Capture the cell that displays the provided text and extract its (X, Y) central coordinate. 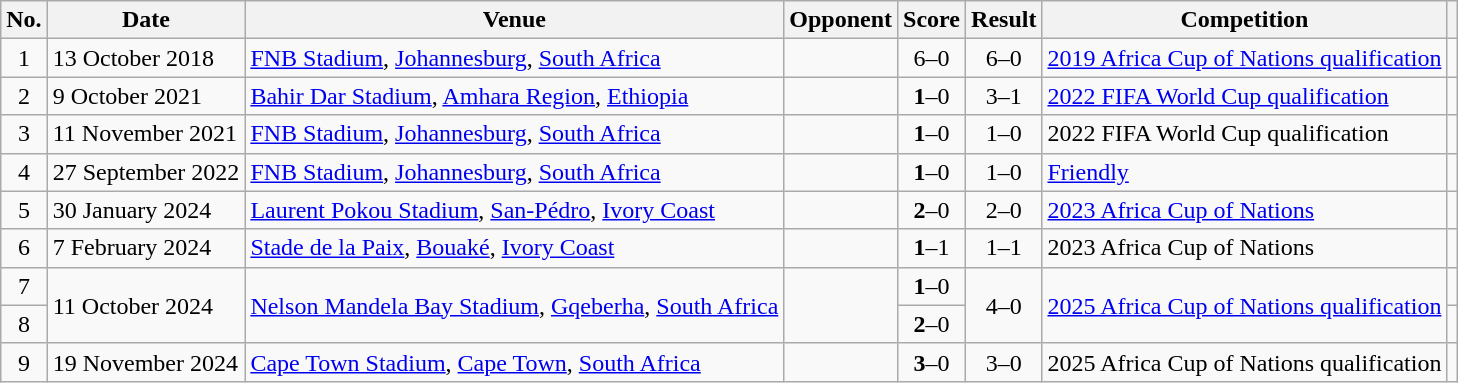
6 (24, 248)
3 (24, 134)
4–0 (1004, 305)
27 September 2022 (146, 172)
Bahir Dar Stadium, Amhara Region, Ethiopia (514, 96)
Score (932, 20)
Date (146, 20)
8 (24, 324)
11 October 2024 (146, 305)
Venue (514, 20)
9 October 2021 (146, 96)
9 (24, 362)
2019 Africa Cup of Nations qualification (1244, 58)
1 (24, 58)
Friendly (1244, 172)
Result (1004, 20)
Opponent (841, 20)
Laurent Pokou Stadium, San-Pédro, Ivory Coast (514, 210)
13 October 2018 (146, 58)
19 November 2024 (146, 362)
3–1 (1004, 96)
Competition (1244, 20)
7 (24, 286)
30 January 2024 (146, 210)
5 (24, 210)
11 November 2021 (146, 134)
2 (24, 96)
Nelson Mandela Bay Stadium, Gqeberha, South Africa (514, 305)
No. (24, 20)
4 (24, 172)
7 February 2024 (146, 248)
Stade de la Paix, Bouaké, Ivory Coast (514, 248)
Cape Town Stadium, Cape Town, South Africa (514, 362)
